Provide the [X, Y] coordinate of the cell's center where the given text is located.  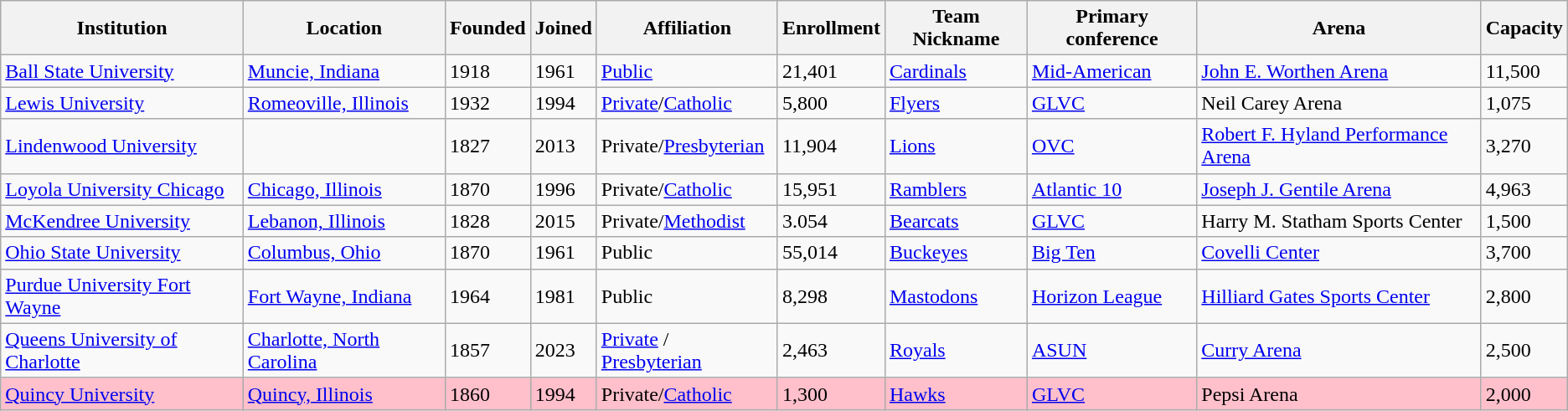
1,500 [1524, 221]
2,000 [1524, 393]
Enrollment [831, 28]
Pepsi Arena [1338, 393]
Columbus, Ohio [343, 253]
1918 [487, 71]
Royals [956, 350]
1,075 [1524, 103]
Romeoville, Illinois [343, 103]
2015 [563, 221]
1996 [563, 189]
Arena [1338, 28]
Chicago, Illinois [343, 189]
1964 [487, 296]
Location [343, 28]
Quincy University [122, 393]
2,800 [1524, 296]
Private / Presbyterian [687, 350]
Affiliation [687, 28]
Loyola University Chicago [122, 189]
Mastodons [956, 296]
Hawks [956, 393]
Atlantic 10 [1112, 189]
Ohio State University [122, 253]
55,014 [831, 253]
Purdue University Fort Wayne [122, 296]
1981 [563, 296]
Horizon League [1112, 296]
3,270 [1524, 146]
Buckeyes [956, 253]
3.054 [831, 221]
15,951 [831, 189]
1,300 [831, 393]
Mid-American [1112, 71]
11,500 [1524, 71]
Lebanon, Illinois [343, 221]
Team Nickname [956, 28]
Ramblers [956, 189]
1828 [487, 221]
2,500 [1524, 350]
21,401 [831, 71]
Capacity [1524, 28]
4,963 [1524, 189]
Curry Arena [1338, 350]
1857 [487, 350]
Founded [487, 28]
Covelli Center [1338, 253]
Flyers [956, 103]
1860 [487, 393]
Muncie, Indiana [343, 71]
2,463 [831, 350]
Big Ten [1112, 253]
5,800 [831, 103]
Lions [956, 146]
Lewis University [122, 103]
Quincy, Illinois [343, 393]
Robert F. Hyland Performance Arena [1338, 146]
8,298 [831, 296]
Private/Presbyterian [687, 146]
11,904 [831, 146]
1932 [487, 103]
McKendree University [122, 221]
Harry M. Statham Sports Center [1338, 221]
Institution [122, 28]
ASUN [1112, 350]
Ball State University [122, 71]
Lindenwood University [122, 146]
Fort Wayne, Indiana [343, 296]
Primary conference [1112, 28]
3,700 [1524, 253]
Queens University of Charlotte [122, 350]
Private/Methodist [687, 221]
2013 [563, 146]
Charlotte, North Carolina [343, 350]
Joseph J. Gentile Arena [1338, 189]
Cardinals [956, 71]
Joined [563, 28]
John E. Worthen Arena [1338, 71]
Neil Carey Arena [1338, 103]
1827 [487, 146]
OVC [1112, 146]
Hilliard Gates Sports Center [1338, 296]
Bearcats [956, 221]
2023 [563, 350]
